For the text-containing cell, return its midpoint in [x, y] coordinate format. 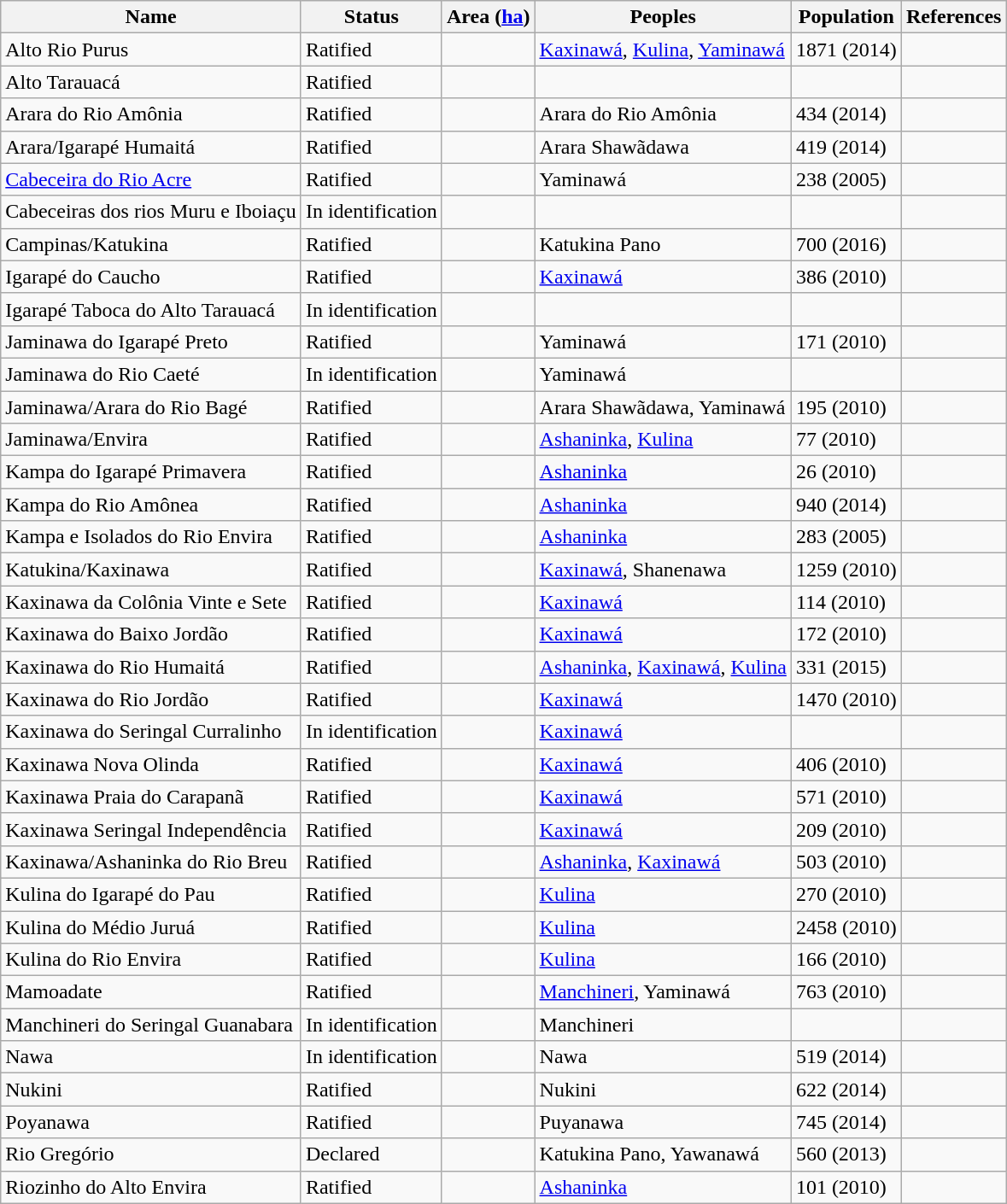
Kaxinawa Praia do Carapanã [151, 797]
1871 (2014) [846, 50]
238 (2005) [846, 179]
Cabeceira do Rio Acre [151, 179]
386 (2010) [846, 277]
434 (2014) [846, 114]
Jaminawa do Igarapé Preto [151, 342]
Kampa e Isolados do Rio Envira [151, 537]
Arara Shawãdawa, Yaminawá [663, 407]
Arara Shawãdawa [663, 147]
Kaxinawá, Shanenawa [663, 570]
Mamoadate [151, 992]
Kaxinawa do Seringal Curralinho [151, 732]
Poyanawa [151, 1122]
Kulina do Igarapé do Pau [151, 894]
Rio Gregório [151, 1154]
Ashaninka, Kaxinawá, Kulina [663, 667]
Katukina/Kaxinawa [151, 570]
763 (2010) [846, 992]
283 (2005) [846, 537]
Katukina Pano, Yawanawá [663, 1154]
940 (2014) [846, 505]
Campinas/Katukina [151, 244]
101 (2010) [846, 1187]
Population [846, 17]
406 (2010) [846, 764]
Kaxinawa/Ashaninka do Rio Breu [151, 862]
503 (2010) [846, 862]
Kampa do Rio Amônea [151, 505]
Kaxinawa da Colônia Vinte e Sete [151, 602]
571 (2010) [846, 797]
209 (2010) [846, 829]
Kaxinawa Nova Olinda [151, 764]
172 (2010) [846, 634]
77 (2010) [846, 440]
622 (2014) [846, 1090]
Jaminawa/Arara do Rio Bagé [151, 407]
745 (2014) [846, 1122]
1259 (2010) [846, 570]
Declared [371, 1154]
Alto Tarauacá [151, 82]
Kaxinawa do Rio Jordão [151, 699]
Ashaninka, Kulina [663, 440]
331 (2015) [846, 667]
Igarapé do Caucho [151, 277]
166 (2010) [846, 960]
419 (2014) [846, 147]
Kaxinawa do Rio Humaitá [151, 667]
Kaxinawá, Kulina, Yaminawá [663, 50]
Manchineri [663, 1025]
700 (2016) [846, 244]
Cabeceiras dos rios Muru e Iboiaçu [151, 212]
519 (2014) [846, 1057]
Manchineri, Yaminawá [663, 992]
Arara/Igarapé Humaitá [151, 147]
Kampa do Igarapé Primavera [151, 472]
Ashaninka, Kaxinawá [663, 862]
Alto Rio Purus [151, 50]
Kaxinawa Seringal Independência [151, 829]
Igarapé Taboca do Alto Tarauacá [151, 309]
Kulina do Rio Envira [151, 960]
171 (2010) [846, 342]
Status [371, 17]
Jaminawa do Rio Caeté [151, 374]
Riozinho do Alto Envira [151, 1187]
Jaminawa/Envira [151, 440]
Area (ha) [489, 17]
2458 (2010) [846, 926]
Name [151, 17]
270 (2010) [846, 894]
1470 (2010) [846, 699]
Kaxinawa do Baixo Jordão [151, 634]
560 (2013) [846, 1154]
Kulina do Médio Juruá [151, 926]
114 (2010) [846, 602]
Manchineri do Seringal Guanabara [151, 1025]
195 (2010) [846, 407]
References [953, 17]
Puyanawa [663, 1122]
Katukina Pano [663, 244]
26 (2010) [846, 472]
Peoples [663, 17]
